Output the (x, y) coordinate of the center of the cell containing the given text.  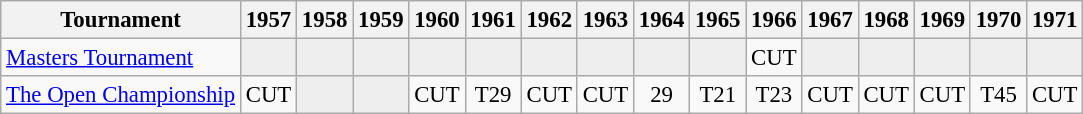
The Open Championship (121, 95)
29 (661, 95)
Masters Tournament (121, 58)
1966 (774, 20)
1971 (1055, 20)
T45 (998, 95)
T21 (718, 95)
1969 (942, 20)
Tournament (121, 20)
1964 (661, 20)
1960 (437, 20)
1959 (381, 20)
1967 (830, 20)
1965 (718, 20)
1962 (549, 20)
1958 (325, 20)
1968 (886, 20)
T23 (774, 95)
T29 (493, 95)
1957 (268, 20)
1970 (998, 20)
1963 (605, 20)
1961 (493, 20)
